Output the (X, Y) coordinate of the center of the cell containing the given text.  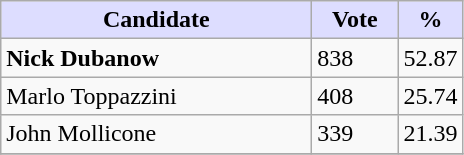
Nick Dubanow (156, 58)
% (430, 20)
838 (355, 58)
Marlo Toppazzini (156, 96)
52.87 (430, 58)
25.74 (430, 96)
Vote (355, 20)
339 (355, 134)
John Mollicone (156, 134)
408 (355, 96)
21.39 (430, 134)
Candidate (156, 20)
